From the cell containing the given text, extract its center point as [x, y] coordinate. 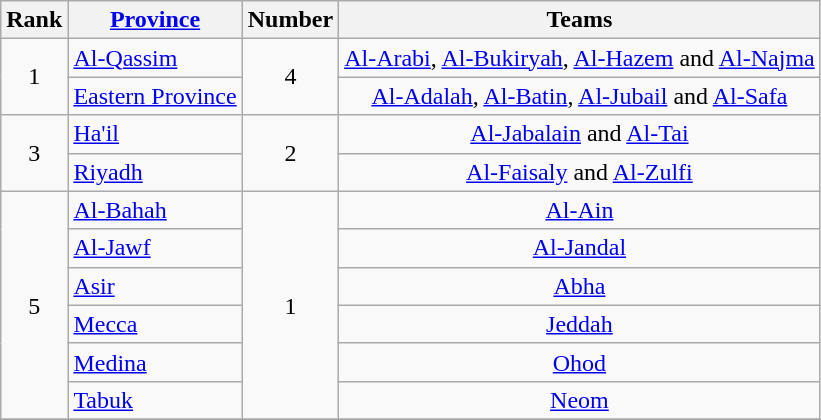
Teams [580, 20]
Riyadh [155, 172]
Abha [580, 286]
Al-Ain [580, 210]
Al-Qassim [155, 58]
Rank [34, 20]
5 [34, 305]
Ha'il [155, 134]
3 [34, 153]
Al-Arabi, Al-Bukiryah, Al-Hazem and Al-Najma [580, 58]
Neom [580, 400]
Al-Adalah, Al-Batin, Al-Jubail and Al-Safa [580, 96]
Jeddah [580, 324]
Ohod [580, 362]
Al-Jawf [155, 248]
Number [290, 20]
Al-Jabalain and Al-Tai [580, 134]
Al-Faisaly and Al-Zulfi [580, 172]
Province [155, 20]
Medina [155, 362]
Al-Jandal [580, 248]
Al-Bahah [155, 210]
Tabuk [155, 400]
2 [290, 153]
Asir [155, 286]
4 [290, 77]
Mecca [155, 324]
Eastern Province [155, 96]
